Determine the [X, Y] coordinate at the center of the cell enclosing the given text.  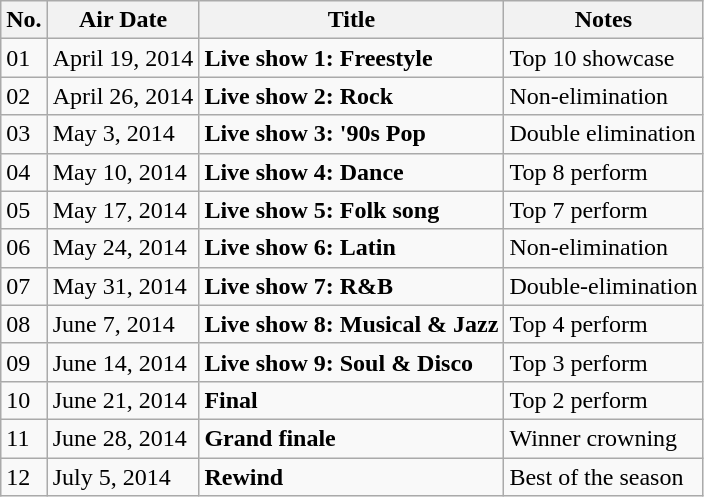
08 [24, 324]
11 [24, 438]
Final [352, 400]
Live show 1: Freestyle [352, 58]
April 19, 2014 [123, 58]
July 5, 2014 [123, 477]
Live show 6: Latin [352, 248]
Top 10 showcase [604, 58]
Top 7 perform [604, 210]
Top 3 perform [604, 362]
Live show 8: Musical & Jazz [352, 324]
09 [24, 362]
Top 8 perform [604, 172]
Title [352, 20]
Winner crowning [604, 438]
Live show 4: Dance [352, 172]
June 14, 2014 [123, 362]
Live show 5: Folk song [352, 210]
03 [24, 134]
Live show 2: Rock [352, 96]
June 28, 2014 [123, 438]
May 17, 2014 [123, 210]
Grand finale [352, 438]
Live show 9: Soul & Disco [352, 362]
April 26, 2014 [123, 96]
Live show 7: R&B [352, 286]
05 [24, 210]
Double-elimination [604, 286]
06 [24, 248]
Double elimination [604, 134]
Live show 3: '90s Pop [352, 134]
June 21, 2014 [123, 400]
04 [24, 172]
02 [24, 96]
May 31, 2014 [123, 286]
Top 4 perform [604, 324]
No. [24, 20]
Air Date [123, 20]
Rewind [352, 477]
June 7, 2014 [123, 324]
12 [24, 477]
Best of the season [604, 477]
07 [24, 286]
May 3, 2014 [123, 134]
Top 2 perform [604, 400]
May 10, 2014 [123, 172]
Notes [604, 20]
May 24, 2014 [123, 248]
10 [24, 400]
01 [24, 58]
